Identify which cell holds the provided text, then report its [x, y] central coordinate. 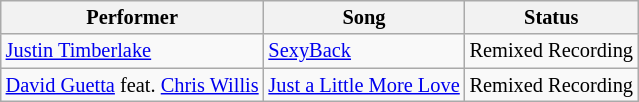
Status [552, 17]
SexyBack [364, 51]
Just a Little More Love [364, 85]
Justin Timberlake [132, 51]
Performer [132, 17]
David Guetta feat. Chris Willis [132, 85]
Song [364, 17]
